Provide the (x, y) coordinate of the cell's center where the given text is located.  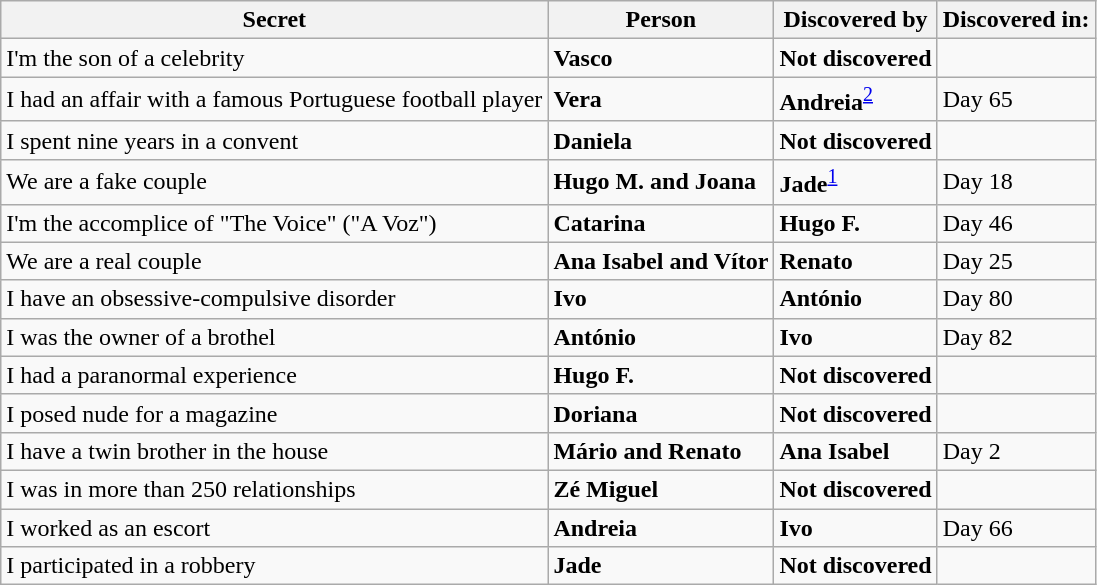
I have a twin brother in the house (274, 451)
We are a fake couple (274, 182)
Day 46 (1016, 223)
Day 65 (1016, 100)
Day 25 (1016, 261)
Catarina (661, 223)
Andreia (661, 528)
Day 2 (1016, 451)
Day 82 (1016, 337)
Discovered in: (1016, 20)
I participated in a robbery (274, 566)
I'm the accomplice of "The Voice" ("A Voz") (274, 223)
I worked as an escort (274, 528)
Ana Isabel and Vítor (661, 261)
Jade (661, 566)
Daniela (661, 140)
I was the owner of a brothel (274, 337)
Hugo M. and Joana (661, 182)
Ana Isabel (856, 451)
I'm the son of a celebrity (274, 58)
Discovered by (856, 20)
I posed nude for a magazine (274, 413)
Andreia2 (856, 100)
I had an affair with a famous Portuguese football player (274, 100)
Person (661, 20)
I had a paranormal experience (274, 375)
Day 18 (1016, 182)
Zé Miguel (661, 489)
Doriana (661, 413)
Jade1 (856, 182)
Mário and Renato (661, 451)
I have an obsessive-compulsive disorder (274, 299)
Renato (856, 261)
Vasco (661, 58)
Secret (274, 20)
Day 66 (1016, 528)
Vera (661, 100)
I was in more than 250 relationships (274, 489)
I spent nine years in a convent (274, 140)
Day 80 (1016, 299)
We are a real couple (274, 261)
